Capture the cell that displays the provided text and extract its (X, Y) central coordinate. 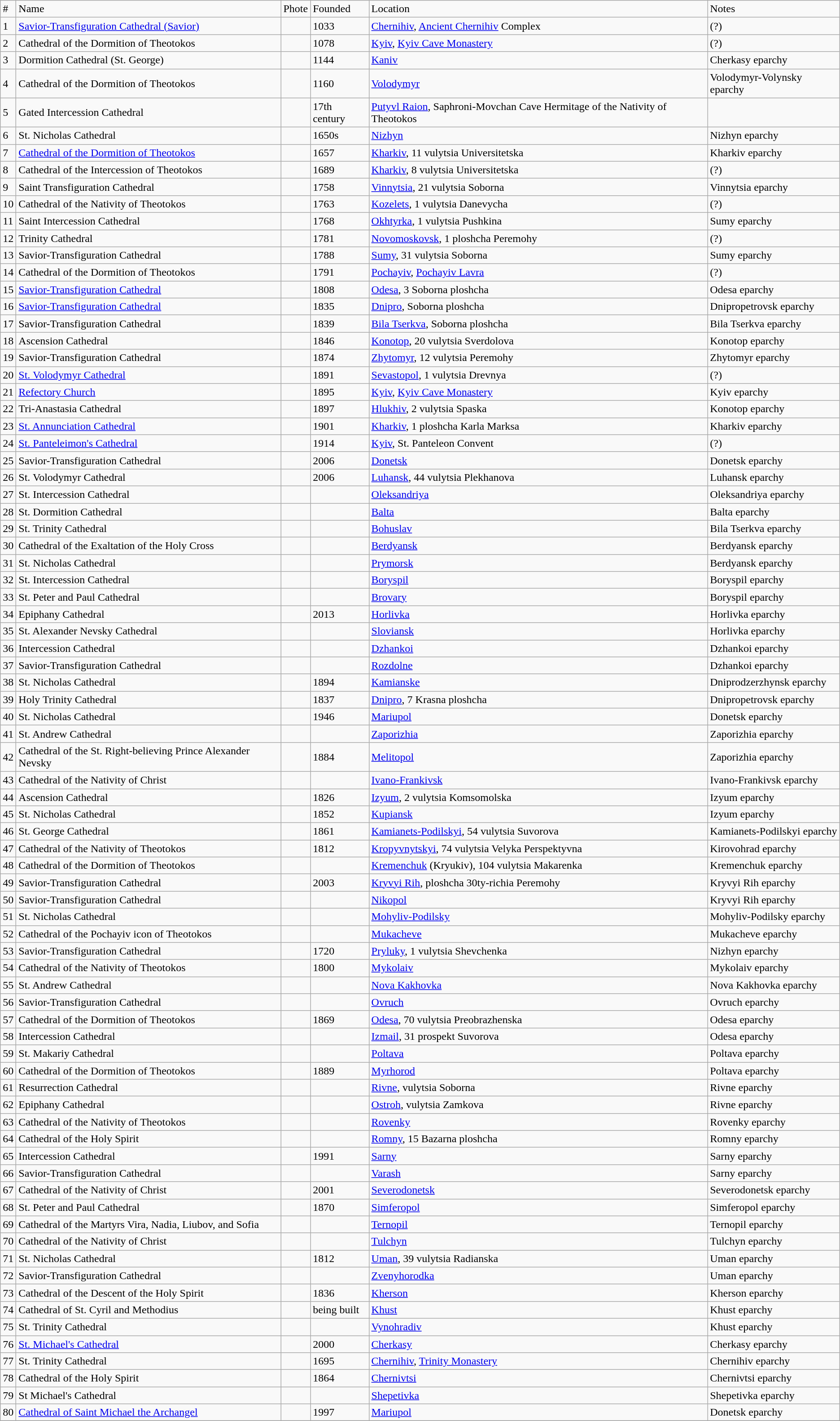
1781 (340, 238)
Chernihiv, Trinity Monastery (538, 1361)
Ternopil (538, 1224)
Okhtyrka, 1 vulytsia Pushkina (538, 221)
80 (8, 1412)
Cherkasy (538, 1344)
Trinity Cathedral (149, 238)
Putyvl Raion, Saphroni-Movchan Cave Hermitage of the Nativity of Theotokos (538, 112)
9 (8, 187)
Dniprodzerzhynsk eparchy (774, 682)
14 (8, 273)
Kharkiv, 8 vulytsia Universitetska (538, 170)
1889 (340, 1071)
Konotop, 20 vulytsia Sverdolova (538, 341)
50 (8, 900)
Tulchyn eparchy (774, 1241)
Bohuslav (538, 529)
Romny, 15 Bazarna ploshcha (538, 1139)
Boryspil (538, 580)
Tri-Anastasia Cathedral (149, 409)
1852 (340, 814)
7 (8, 153)
69 (8, 1224)
1144 (340, 60)
28 (8, 511)
Khust (538, 1310)
Simferopol (538, 1207)
Kropyvnytskyi, 74 vulytsia Velyka Perspektyvna (538, 849)
1884 (340, 757)
59 (8, 1053)
13 (8, 255)
1695 (340, 1361)
Volodymyr (538, 84)
Cathedral of the St. Right-believing Prince Alexander Nevsky (149, 757)
23 (8, 426)
Melitopol (538, 757)
1836 (340, 1293)
4 (8, 84)
Zhytomyr, 12 vulytsia Peremohy (538, 358)
Ovruch (538, 1002)
Rovenky eparchy (774, 1122)
37 (8, 665)
Holy Trinity Cathedral (149, 700)
55 (8, 985)
43 (8, 780)
Vynohradiv (538, 1327)
39 (8, 700)
Mukacheve eparchy (774, 934)
41 (8, 734)
Brovary (538, 597)
Vinnytsia, 21 vulytsia Soborna (538, 187)
1758 (340, 187)
30 (8, 546)
Rozdolne (538, 665)
Kamianets-Podilskyi eparchy (774, 831)
Saint Transfiguration Cathedral (149, 187)
Sarny (538, 1156)
Luhansk, 44 vulytsia Plekhanova (538, 477)
Kyiv, St. Panteleon Convent (538, 443)
40 (8, 717)
Donetsk (538, 460)
1791 (340, 273)
18 (8, 341)
1914 (340, 443)
Hlukhiv, 2 vulytsia Spaska (538, 409)
72 (8, 1276)
Savior-Transfiguration Cathedral (Savior) (149, 26)
Pochayiv, Pochayiv Lavra (538, 273)
Ternopil eparchy (774, 1224)
2 (8, 43)
St. Dormition Cathedral (149, 511)
Kyiv eparchy (774, 392)
Severodonetsk eparchy (774, 1190)
Oleksandriya eparchy (774, 494)
26 (8, 477)
49 (8, 883)
Kremenchuk eparchy (774, 866)
29 (8, 529)
61 (8, 1088)
52 (8, 934)
2000 (340, 1344)
Volodymyr-Volynsky eparchy (774, 84)
31 (8, 563)
73 (8, 1293)
67 (8, 1190)
Mykolaiv eparchy (774, 968)
St. Alexander Nevsky Cathedral (149, 631)
# (8, 9)
66 (8, 1173)
1835 (340, 307)
Cathedral of the Martyrs Vira, Nadia, Liubov, and Sofia (149, 1224)
1 (8, 26)
2001 (340, 1190)
Saint Intercession Cathedral (149, 221)
12 (8, 238)
2013 (340, 614)
Rivne, vulytsia Soborna (538, 1088)
1839 (340, 324)
32 (8, 580)
Odesa, 3 Soborna ploshcha (538, 290)
38 (8, 682)
25 (8, 460)
16 (8, 307)
1657 (340, 153)
1837 (340, 700)
Bila Tserkva, Soborna ploshcha (538, 324)
Shepetivka (538, 1395)
65 (8, 1156)
Nova Kakhovka (538, 985)
Oleksandriya (538, 494)
Kherson eparchy (774, 1293)
1891 (340, 375)
Zaporizhia (538, 734)
78 (8, 1378)
Cathedral of St. Cyril and Methodius (149, 1310)
Cathedral of the Exaltation of the Holy Cross (149, 546)
57 (8, 1019)
Refectory Church (149, 392)
Kamianets-Podilskyi, 54 vulytsia Suvorova (538, 831)
Luhansk eparchy (774, 477)
71 (8, 1258)
1870 (340, 1207)
44 (8, 797)
74 (8, 1310)
1864 (340, 1378)
Balta (538, 511)
42 (8, 757)
63 (8, 1122)
Name (149, 9)
Gated Intercession Cathedral (149, 112)
2003 (340, 883)
Novomoskovsk, 1 ploshcha Peremohy (538, 238)
1991 (340, 1156)
56 (8, 1002)
1901 (340, 426)
46 (8, 831)
Sumy, 31 vulytsia Soborna (538, 255)
Nizhyn (538, 136)
1808 (340, 290)
8 (8, 170)
34 (8, 614)
Simferopol eparchy (774, 1207)
1894 (340, 682)
Cathedral of the Descent of the Holy Spirit (149, 1293)
54 (8, 968)
1897 (340, 409)
Location (538, 9)
Shepetivka eparchy (774, 1395)
60 (8, 1071)
Zhytomyr eparchy (774, 358)
Kaniv (538, 60)
Kherson (538, 1293)
1788 (340, 255)
6 (8, 136)
Varash (538, 1173)
Phote (296, 9)
1869 (340, 1019)
75 (8, 1327)
36 (8, 648)
St. George Cathedral (149, 831)
1650s (340, 136)
St. Michael's Cathedral (149, 1344)
15 (8, 290)
21 (8, 392)
70 (8, 1241)
Ostroh, vulytsia Zamkova (538, 1105)
Chernihiv eparchy (774, 1361)
being built (340, 1310)
1033 (340, 26)
1846 (340, 341)
33 (8, 597)
58 (8, 1036)
Vinnytsia eparchy (774, 187)
76 (8, 1344)
3 (8, 60)
1946 (340, 717)
Romny eparchy (774, 1139)
10 (8, 204)
Severodonetsk (538, 1190)
Resurrection Cathedral (149, 1088)
Sloviansk (538, 631)
Chernivtsi eparchy (774, 1378)
Ovruch eparchy (774, 1002)
Nova Kakhovka eparchy (774, 985)
Kozelets, 1 vulytsia Danevycha (538, 204)
Mohyliv-Podilsky (538, 917)
Dnipro, 7 Krasna ploshcha (538, 700)
Chernihiv, Ancient Chernihiv Complex (538, 26)
64 (8, 1139)
22 (8, 409)
Kharkiv, 1 ploshcha Karla Marksa (538, 426)
Cathedral of the Intercession of Theotokos (149, 170)
1720 (340, 951)
19 (8, 358)
Tulchyn (538, 1241)
62 (8, 1105)
Kryvyi Rih, ploshcha 30ty-richia Peremohy (538, 883)
Mykolaiv (538, 968)
11 (8, 221)
St. Makariy Cathedral (149, 1053)
Horlivka (538, 614)
Chernivtsi (538, 1378)
Berdyansk (538, 546)
5 (8, 112)
77 (8, 1361)
20 (8, 375)
Dzhankoi (538, 648)
Sevastopol, 1 vulytsia Drevnya (538, 375)
17 (8, 324)
1826 (340, 797)
17th century (340, 112)
Cathedral of the Pochayiv icon of Theotokos (149, 934)
Founded (340, 9)
Balta eparchy (774, 511)
79 (8, 1395)
Uman, 39 vulytsia Radianska (538, 1258)
53 (8, 951)
Dnipro, Soborna ploshcha (538, 307)
1160 (340, 84)
48 (8, 866)
45 (8, 814)
St. Annunciation Cathedral (149, 426)
Kharkiv, 11 vulytsia Universitetska (538, 153)
Kirovohrad eparchy (774, 849)
1800 (340, 968)
68 (8, 1207)
Notes (774, 9)
Izyum, 2 vulytsia Komsomolska (538, 797)
Pryluky, 1 vulytsia Shevchenka (538, 951)
Kamianske (538, 682)
Odesa, 70 vulytsia Preobrazhenska (538, 1019)
St. Panteleimon's Cathedral (149, 443)
Prymorsk (538, 563)
1763 (340, 204)
Zvenyhorodka (538, 1276)
Kupiansk (538, 814)
51 (8, 917)
1895 (340, 392)
1861 (340, 831)
Nikopol (538, 900)
Mukacheve (538, 934)
Kremenchuk (Kryukiv), 104 vulytsia Makarenka (538, 866)
24 (8, 443)
1874 (340, 358)
Ivano-Frankivsk (538, 780)
1768 (340, 221)
35 (8, 631)
Rovenky (538, 1122)
1689 (340, 170)
47 (8, 849)
Dormition Cathedral (St. George) (149, 60)
St Michael's Cathedral (149, 1395)
1078 (340, 43)
Myrhorod (538, 1071)
Ivano-Frankivsk eparchy (774, 780)
27 (8, 494)
1997 (340, 1412)
Poltava (538, 1053)
Cathedral of Saint Michael the Archangel (149, 1412)
Mohyliv-Podilsky eparchy (774, 917)
Izmail, 31 prospekt Suvorova (538, 1036)
